Search for the cell housing the specified text and yield its [X, Y] center coordinate. 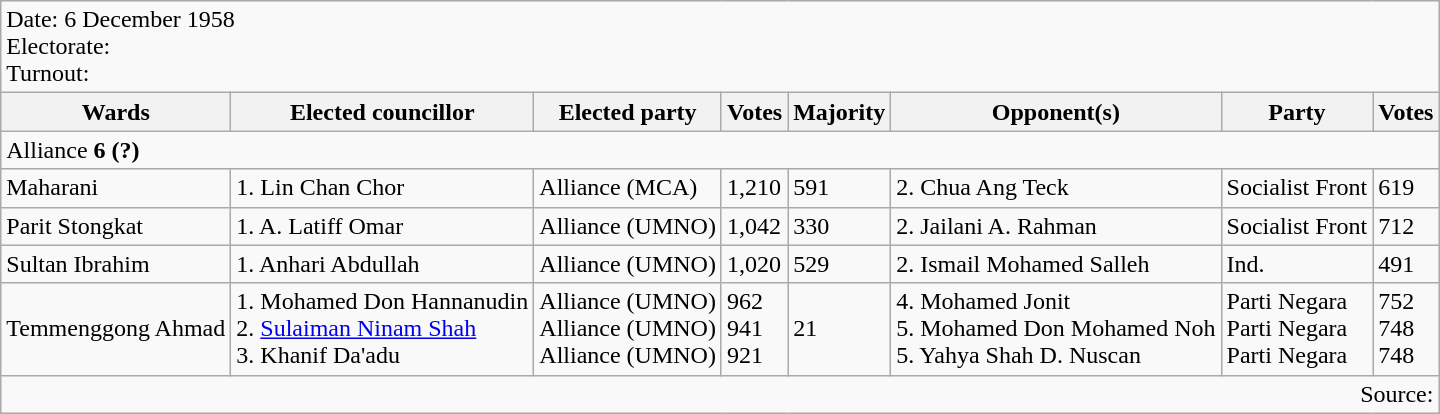
1,210 [754, 188]
529 [840, 264]
Alliance (MCA) [628, 188]
2. Ismail Mohamed Salleh [1056, 264]
2. Jailani A. Rahman [1056, 226]
962941921 [754, 329]
Party [1297, 112]
2. Chua Ang Teck [1056, 188]
1,042 [754, 226]
1. Mohamed Don Hannanudin2. Sulaiman Ninam Shah3. Khanif Da'adu [382, 329]
Parit Stongkat [116, 226]
Sultan Ibrahim [116, 264]
4. Mohamed Jonit5. Mohamed Don Mohamed Noh5. Yahya Shah D. Nuscan [1056, 329]
Majority [840, 112]
712 [1406, 226]
1,020 [754, 264]
Ind. [1297, 264]
Source: [720, 394]
21 [840, 329]
619 [1406, 188]
Date: 6 December 1958Electorate: Turnout: [720, 47]
Elected party [628, 112]
591 [840, 188]
1. A. Latiff Omar [382, 226]
Elected councillor [382, 112]
Wards [116, 112]
Maharani [116, 188]
Alliance 6 (?) [720, 150]
752748748 [1406, 329]
Opponent(s) [1056, 112]
Parti NegaraParti NegaraParti Negara [1297, 329]
330 [840, 226]
Temmenggong Ahmad [116, 329]
1. Anhari Abdullah [382, 264]
1. Lin Chan Chor [382, 188]
Alliance (UMNO)Alliance (UMNO)Alliance (UMNO) [628, 329]
491 [1406, 264]
